Extract the [X, Y] coordinate from the center of the cell holding the provided text.  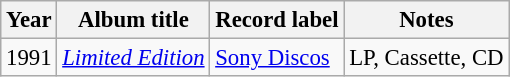
Record label [277, 20]
Sony Discos [277, 58]
Notes [426, 20]
LP, Cassette, CD [426, 58]
Year [29, 20]
Album title [134, 20]
1991 [29, 58]
Limited Edition [134, 58]
